Scan for the cell matching the given text and deliver its (X, Y) coordinate at center. 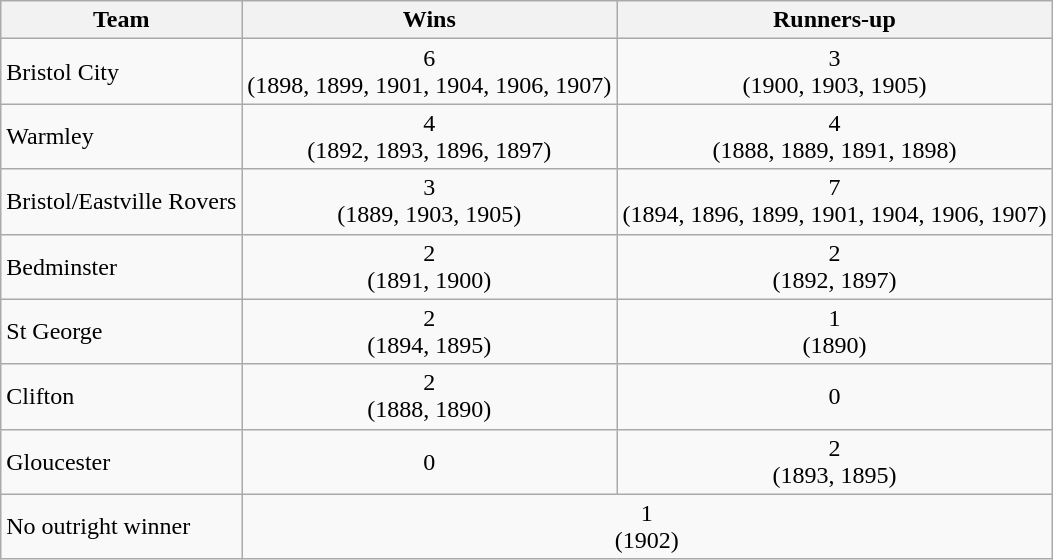
2 (1894, 1895) (430, 332)
Team (122, 20)
2 (1891, 1900) (430, 266)
3 (1900, 1903, 1905) (834, 72)
4 (1892, 1893, 1896, 1897) (430, 136)
2 (1892, 1897) (834, 266)
Bristol/Eastville Rovers (122, 202)
3 (1889, 1903, 1905) (430, 202)
Wins (430, 20)
4 (1888, 1889, 1891, 1898) (834, 136)
Bristol City (122, 72)
2 (1888, 1890) (430, 396)
Clifton (122, 396)
Warmley (122, 136)
Runners-up (834, 20)
No outright winner (122, 526)
2 (1893, 1895) (834, 462)
St George (122, 332)
1 (1902) (647, 526)
7 (1894, 1896, 1899, 1901, 1904, 1906, 1907) (834, 202)
1 (1890) (834, 332)
Bedminster (122, 266)
6 (1898, 1899, 1901, 1904, 1906, 1907) (430, 72)
Gloucester (122, 462)
